Extract the [X, Y] coordinate from the center of the cell holding the provided text.  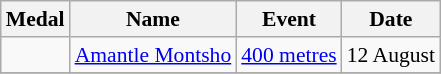
12 August [391, 55]
Date [391, 19]
400 metres [288, 55]
Amantle Montsho [154, 55]
Medal [36, 19]
Name [154, 19]
Event [288, 19]
